From the cell containing the given text, extract its center point as [X, Y] coordinate. 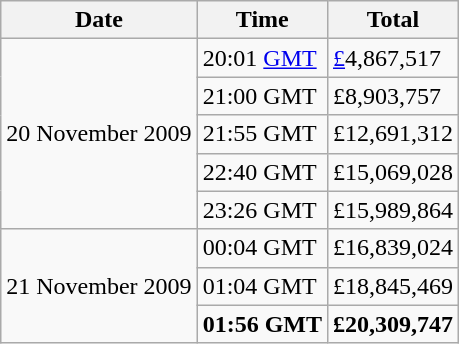
22:40 GMT [262, 172]
21:55 GMT [262, 134]
20 November 2009 [99, 134]
£8,903,757 [392, 96]
£20,309,747 [392, 324]
20:01 GMT [262, 58]
£4,867,517 [392, 58]
01:04 GMT [262, 286]
Time [262, 20]
00:04 GMT [262, 248]
£12,691,312 [392, 134]
Date [99, 20]
£15,989,864 [392, 210]
21:00 GMT [262, 96]
£15,069,028 [392, 172]
23:26 GMT [262, 210]
21 November 2009 [99, 286]
£18,845,469 [392, 286]
01:56 GMT [262, 324]
£16,839,024 [392, 248]
Total [392, 20]
